Detect which cell encompasses the target text, then output its (X, Y) center coordinate. 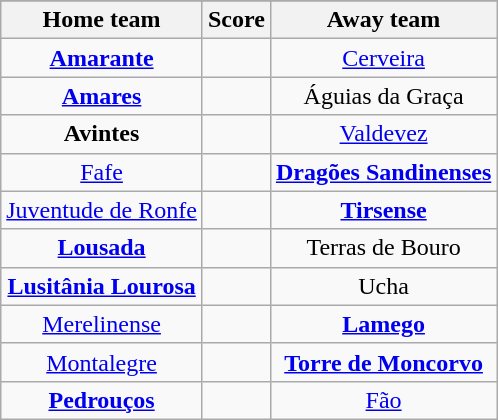
Tirsense (383, 210)
Águias da Graça (383, 96)
Valdevez (383, 134)
Amares (102, 96)
Terras de Bouro (383, 248)
Fão (383, 400)
Juventude de Ronfe (102, 210)
Home team (102, 20)
Lusitânia Lourosa (102, 286)
Away team (383, 20)
Lamego (383, 324)
Avintes (102, 134)
Dragões Sandinenses (383, 172)
Lousada (102, 248)
Torre de Moncorvo (383, 362)
Montalegre (102, 362)
Amarante (102, 58)
Ucha (383, 286)
Score (236, 20)
Fafe (102, 172)
Pedrouços (102, 400)
Cerveira (383, 58)
Merelinense (102, 324)
